Find where the given text appears and provide that cell's center as (X, Y) coordinate. 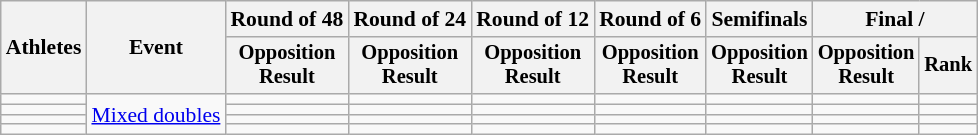
Round of 48 (286, 19)
Round of 6 (650, 19)
Rank (948, 66)
Event (156, 48)
Round of 12 (532, 19)
Semifinals (760, 19)
Round of 24 (410, 19)
Final / (895, 19)
Athletes (44, 48)
Mixed doubles (156, 114)
